Return [x, y] of the center of cell containing provided text 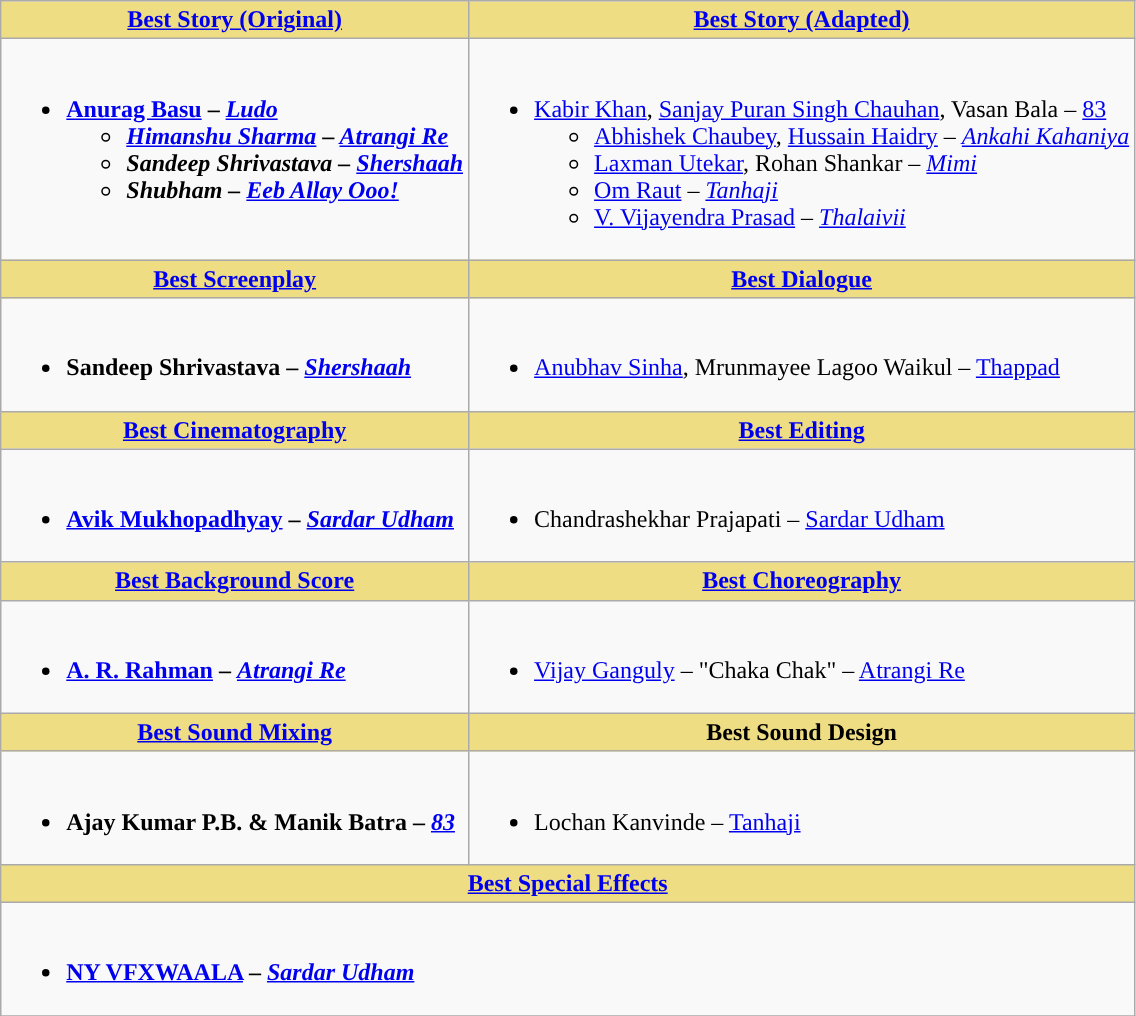
A. R. Rahman – Atrangi Re [235, 656]
Best Sound Mixing [235, 732]
Lochan Kanvinde – Tanhaji [802, 808]
Best Story (Original) [235, 20]
Sandeep Shrivastava – Shershaah [235, 354]
Chandrashekhar Prajapati – Sardar Udham [802, 506]
Vijay Ganguly – "Chaka Chak" – Atrangi Re [802, 656]
Avik Mukhopadhyay – Sardar Udham [235, 506]
Anubhav Sinha, Mrunmayee Lagoo Waikul – Thappad [802, 354]
Best Special Effects [568, 883]
Best Dialogue [802, 279]
Best Screenplay [235, 279]
NY VFXWAALA – Sardar Udham [568, 958]
Best Editing [802, 430]
Ajay Kumar P.B. & Manik Batra – 83 [235, 808]
Anurag Basu – LudoHimanshu Sharma – Atrangi ReSandeep Shrivastava – ShershaahShubham – Eeb Allay Ooo! [235, 150]
Best Choreography [802, 581]
Best Story (Adapted) [802, 20]
Best Sound Design [802, 732]
Best Background Score [235, 581]
Best Cinematography [235, 430]
